For the text-containing cell, return its midpoint in [X, Y] coordinate format. 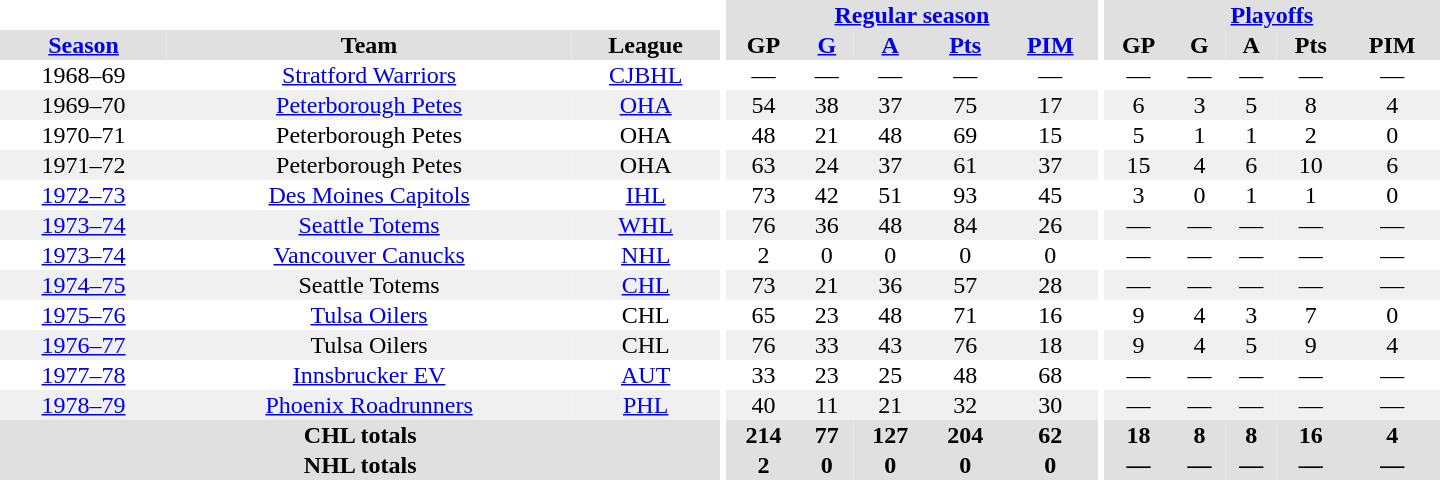
17 [1050, 105]
93 [966, 195]
League [646, 45]
204 [966, 435]
IHL [646, 195]
Stratford Warriors [369, 75]
38 [827, 105]
62 [1050, 435]
43 [890, 345]
25 [890, 375]
1969–70 [84, 105]
Phoenix Roadrunners [369, 405]
45 [1050, 195]
1974–75 [84, 285]
63 [764, 165]
1972–73 [84, 195]
214 [764, 435]
1970–71 [84, 135]
42 [827, 195]
26 [1050, 225]
7 [1310, 315]
69 [966, 135]
AUT [646, 375]
Season [84, 45]
75 [966, 105]
71 [966, 315]
32 [966, 405]
77 [827, 435]
30 [1050, 405]
40 [764, 405]
10 [1310, 165]
Des Moines Capitols [369, 195]
Vancouver Canucks [369, 255]
1978–79 [84, 405]
24 [827, 165]
Playoffs [1272, 15]
CJBHL [646, 75]
Regular season [912, 15]
127 [890, 435]
1968–69 [84, 75]
1975–76 [84, 315]
NHL [646, 255]
61 [966, 165]
CHL totals [360, 435]
51 [890, 195]
WHL [646, 225]
1977–78 [84, 375]
84 [966, 225]
57 [966, 285]
PHL [646, 405]
65 [764, 315]
Innsbrucker EV [369, 375]
11 [827, 405]
NHL totals [360, 465]
28 [1050, 285]
68 [1050, 375]
1971–72 [84, 165]
1976–77 [84, 345]
54 [764, 105]
Team [369, 45]
